Capture the cell that displays the provided text and extract its (X, Y) central coordinate. 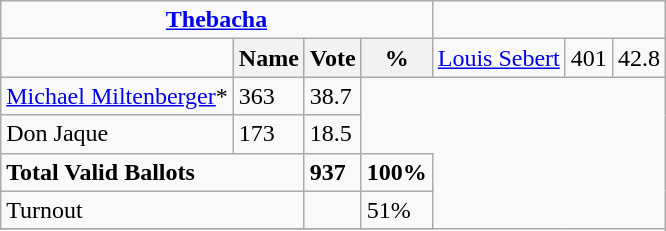
100% (396, 172)
18.5 (332, 134)
42.8 (638, 58)
937 (332, 172)
Michael Miltenberger* (118, 96)
363 (268, 96)
% (396, 58)
Thebacha (216, 20)
401 (588, 58)
173 (268, 134)
Turnout (153, 210)
Louis Sebert (498, 58)
51% (396, 210)
Name (268, 58)
Total Valid Ballots (153, 172)
Vote (332, 58)
Don Jaque (118, 134)
38.7 (332, 96)
